Locate the cell with the specified text and output its (x, y) center coordinate. 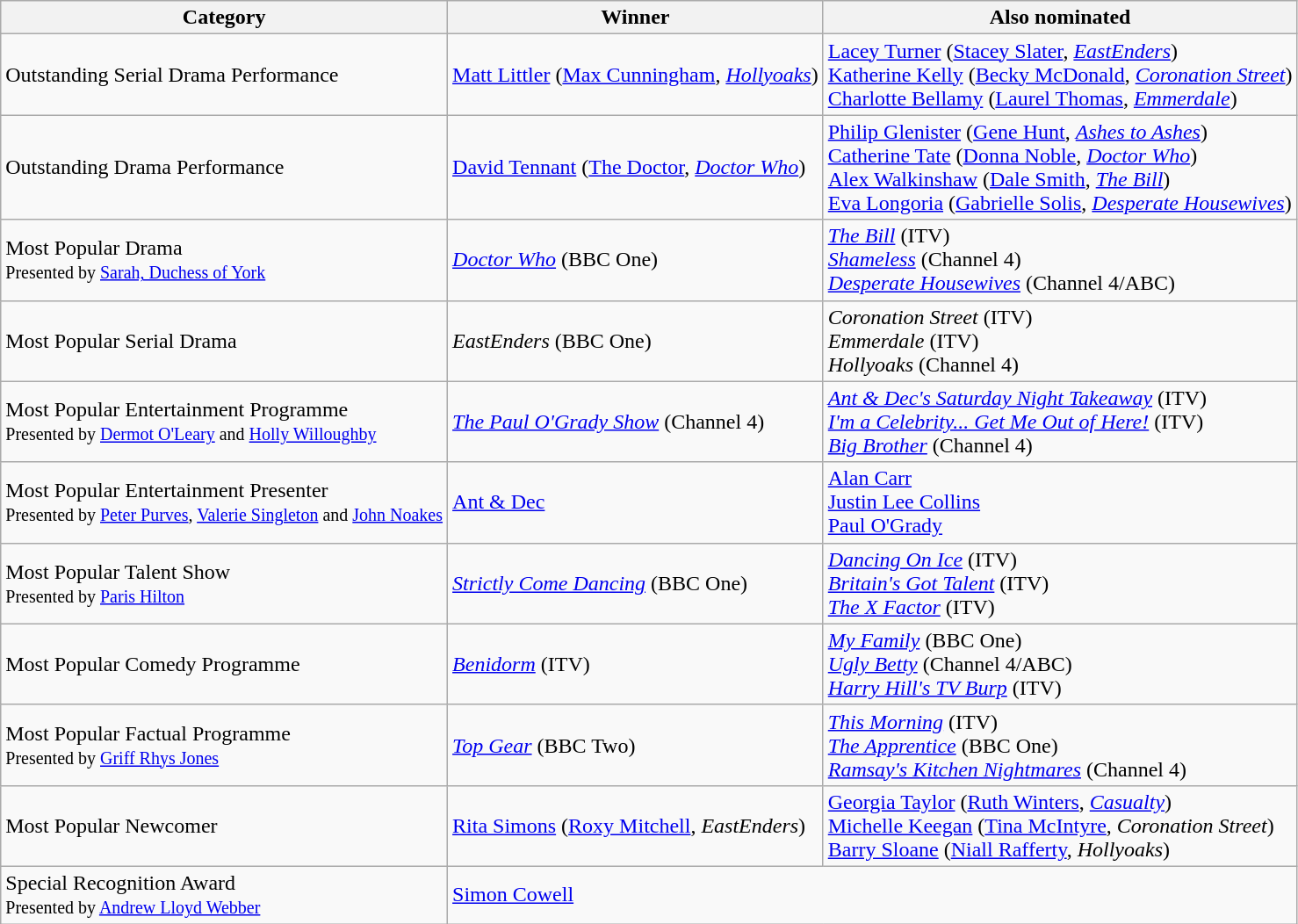
Simon Cowell (873, 894)
Most Popular Comedy Programme (225, 664)
Most Popular Talent ShowPresented by Paris Hilton (225, 583)
Special Recognition AwardPresented by Andrew Lloyd Webber (225, 894)
Most Popular Newcomer (225, 826)
Alan CarrJustin Lee CollinsPaul O'Grady (1060, 502)
Rita Simons (Roxy Mitchell, EastEnders) (636, 826)
David Tennant (The Doctor, Doctor Who) (636, 167)
EastEnders (BBC One) (636, 341)
Winner (636, 18)
Strictly Come Dancing (BBC One) (636, 583)
Outstanding Drama Performance (225, 167)
The Paul O'Grady Show (Channel 4) (636, 422)
Dancing On Ice (ITV)Britain's Got Talent (ITV)The X Factor (ITV) (1060, 583)
Most Popular Serial Drama (225, 341)
Category (225, 18)
Doctor Who (BBC One) (636, 260)
Outstanding Serial Drama Performance (225, 75)
Most Popular Entertainment ProgrammePresented by Dermot O'Leary and Holly Willoughby (225, 422)
Benidorm (ITV) (636, 664)
Most Popular Factual ProgrammePresented by Griff Rhys Jones (225, 745)
Most Popular Entertainment PresenterPresented by Peter Purves, Valerie Singleton and John Noakes (225, 502)
Also nominated (1060, 18)
The Bill (ITV)Shameless (Channel 4)Desperate Housewives (Channel 4/ABC) (1060, 260)
Lacey Turner (Stacey Slater, EastEnders)Katherine Kelly (Becky McDonald, Coronation Street)Charlotte Bellamy (Laurel Thomas, Emmerdale) (1060, 75)
My Family (BBC One)Ugly Betty (Channel 4/ABC)Harry Hill's TV Burp (ITV) (1060, 664)
Most Popular DramaPresented by Sarah, Duchess of York (225, 260)
This Morning (ITV)The Apprentice (BBC One)Ramsay's Kitchen Nightmares (Channel 4) (1060, 745)
Ant & Dec's Saturday Night Takeaway (ITV)I'm a Celebrity... Get Me Out of Here! (ITV)Big Brother (Channel 4) (1060, 422)
Matt Littler (Max Cunningham, Hollyoaks) (636, 75)
Ant & Dec (636, 502)
Georgia Taylor (Ruth Winters, Casualty)Michelle Keegan (Tina McIntyre, Coronation Street)Barry Sloane (Niall Rafferty, Hollyoaks) (1060, 826)
Coronation Street (ITV)Emmerdale (ITV)Hollyoaks (Channel 4) (1060, 341)
Top Gear (BBC Two) (636, 745)
